Determine the [x, y] coordinate at the center of the cell enclosing the given text.  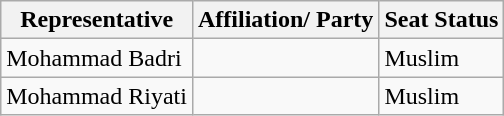
Seat Status [442, 20]
Mohammad Badri [97, 58]
Representative [97, 20]
Affiliation/ Party [285, 20]
Mohammad Riyati [97, 96]
